Locate the cell with the specified text and output its (X, Y) center coordinate. 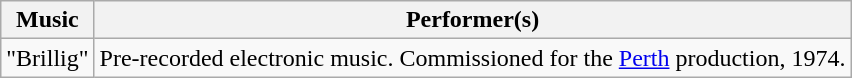
Performer(s) (472, 20)
"Brillig" (48, 58)
Pre-recorded electronic music. Commissioned for the Perth production, 1974. (472, 58)
Music (48, 20)
